Find where the given text appears and provide that cell's center as (x, y) coordinate. 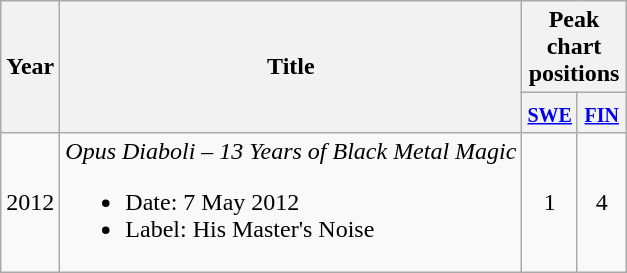
4 (602, 203)
FIN (602, 113)
Opus Diaboli – 13 Years of Black Metal MagicDate: 7 May 2012Label: His Master's Noise (291, 203)
1 (550, 203)
Year (30, 67)
SWE (550, 113)
2012 (30, 203)
Peak chart positions (574, 47)
Title (291, 67)
